Identify which cell holds the provided text, then report its (X, Y) central coordinate. 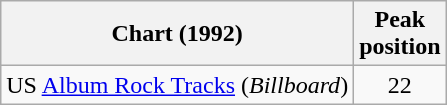
US Album Rock Tracks (Billboard) (178, 85)
Peakposition (400, 34)
Chart (1992) (178, 34)
22 (400, 85)
